Determine the (x, y) coordinate at the center of the cell enclosing the given text.  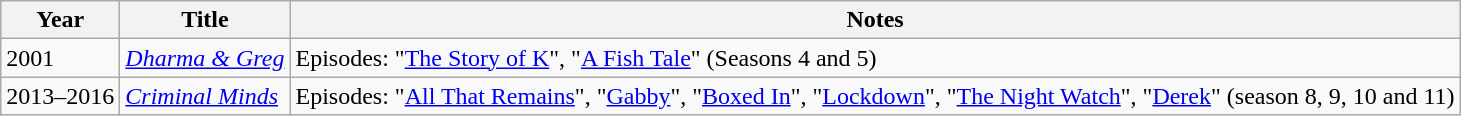
Criminal Minds (205, 96)
Year (60, 20)
Dharma & Greg (205, 58)
Notes (875, 20)
Episodes: "All That Remains", "Gabby", "Boxed In", "Lockdown", "The Night Watch", "Derek" (season 8, 9, 10 and 11) (875, 96)
2001 (60, 58)
Episodes: "The Story of K", "A Fish Tale" (Seasons 4 and 5) (875, 58)
2013–2016 (60, 96)
Title (205, 20)
